Locate the cell with the specified text and output its [X, Y] center coordinate. 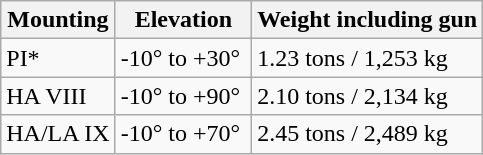
2.10 tons / 2,134 kg [368, 96]
1.23 tons / 1,253 kg [368, 58]
HA VIII [58, 96]
-10° to +70° [183, 134]
-10° to +90° [183, 96]
-10° to +30° [183, 58]
Mounting [58, 20]
2.45 tons / 2,489 kg [368, 134]
PI* [58, 58]
HA/LA IX [58, 134]
Elevation [183, 20]
Weight including gun [368, 20]
